Detect which cell encompasses the target text, then output its [x, y] center coordinate. 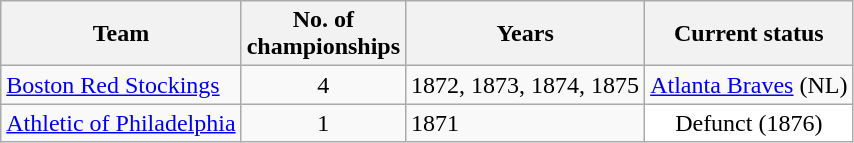
No. of championships [323, 34]
Years [526, 34]
Defunct (1876) [749, 123]
Current status [749, 34]
Boston Red Stockings [121, 85]
Atlanta Braves (NL) [749, 85]
1872, 1873, 1874, 1875 [526, 85]
4 [323, 85]
1871 [526, 123]
1 [323, 123]
Team [121, 34]
Athletic of Philadelphia [121, 123]
